Detect which cell encompasses the target text, then output its (X, Y) center coordinate. 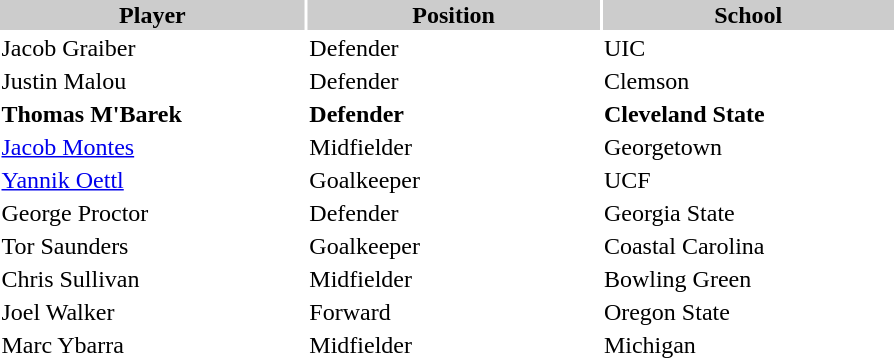
Georgia State (748, 213)
Chris Sullivan (152, 279)
Justin Malou (152, 81)
Coastal Carolina (748, 246)
Jacob Graiber (152, 48)
Thomas M'Barek (152, 114)
Joel Walker (152, 312)
Oregon State (748, 312)
Georgetown (748, 147)
Cleveland State (748, 114)
Jacob Montes (152, 147)
Position (454, 15)
School (748, 15)
Yannik Oettl (152, 180)
UIC (748, 48)
Tor Saunders (152, 246)
Player (152, 15)
Bowling Green (748, 279)
Clemson (748, 81)
George Proctor (152, 213)
UCF (748, 180)
Forward (454, 312)
